Detect which cell encompasses the target text, then output its (x, y) center coordinate. 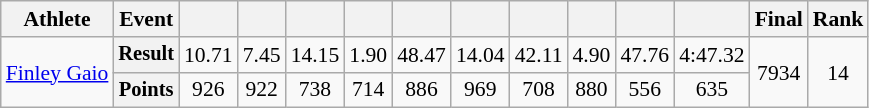
Final (779, 19)
714 (368, 90)
14.15 (316, 55)
Points (146, 90)
556 (644, 90)
969 (480, 90)
635 (712, 90)
880 (592, 90)
886 (422, 90)
922 (262, 90)
14.04 (480, 55)
7934 (779, 72)
14 (838, 72)
Result (146, 55)
926 (208, 90)
Finley Gaio (58, 72)
47.76 (644, 55)
10.71 (208, 55)
Athlete (58, 19)
1.90 (368, 55)
Event (146, 19)
4.90 (592, 55)
48.47 (422, 55)
4:47.32 (712, 55)
7.45 (262, 55)
708 (539, 90)
738 (316, 90)
Rank (838, 19)
42.11 (539, 55)
